Search for the cell housing the specified text and yield its (X, Y) center coordinate. 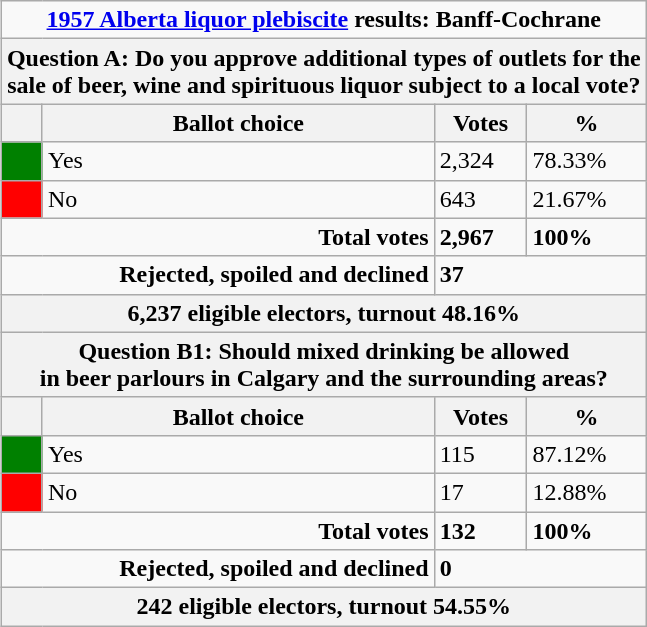
2,967 (480, 237)
115 (480, 454)
Question B1: Should mixed drinking be allowedin beer parlours in Calgary and the surrounding areas? (324, 364)
78.33% (586, 161)
1957 Alberta liquor plebiscite results: Banff-Cochrane (324, 20)
6,237 eligible electors, turnout 48.16% (324, 313)
87.12% (586, 454)
21.67% (586, 199)
2,324 (480, 161)
242 eligible electors, turnout 54.55% (324, 607)
17 (480, 492)
Question A: Do you approve additional types of outlets for the sale of beer, wine and spirituous liquor subject to a local vote? (324, 72)
132 (480, 531)
643 (480, 199)
37 (540, 275)
0 (540, 569)
12.88% (586, 492)
